Capture the cell that displays the provided text and extract its [x, y] central coordinate. 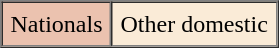
Other domestic [194, 24]
Nationals [57, 24]
